Pinpoint the cell where the given text exists, returning its (X, Y) midpoint coordinate. 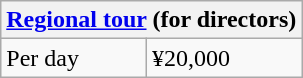
Per day (74, 58)
¥20,000 (224, 58)
Regional tour (for directors) (152, 20)
